Extract the [x, y] coordinate from the center of the cell holding the provided text.  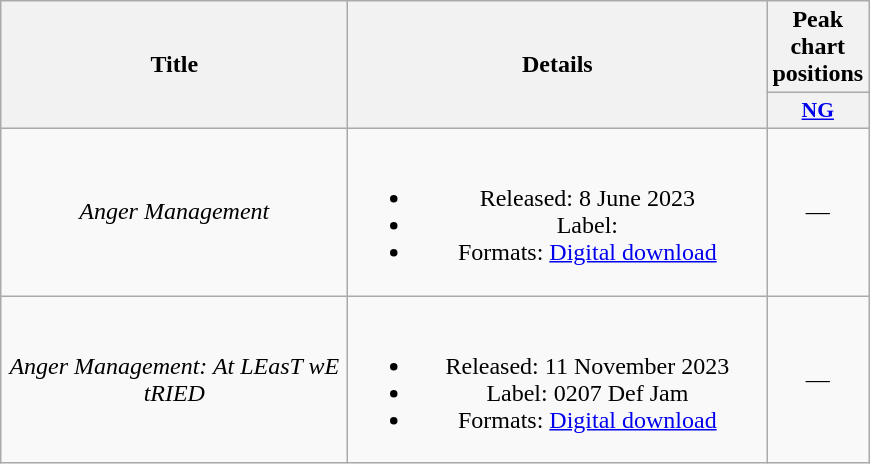
Peak chart positions [818, 47]
Title [174, 65]
Anger Management: At LEasT wE tRIED [174, 380]
Released: 8 June 2023Label:Formats: Digital download [558, 212]
Details [558, 65]
NG [818, 111]
Anger Management [174, 212]
Released: 11 November 2023Label: 0207 Def JamFormats: Digital download [558, 380]
